Scan for the cell matching the given text and deliver its (X, Y) coordinate at center. 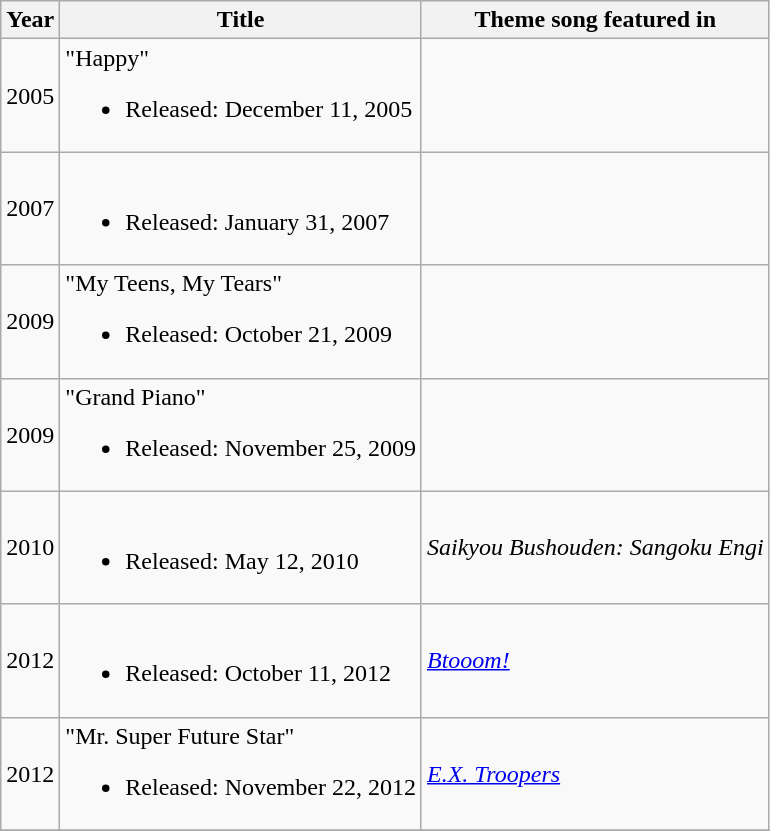
"Mr. Super Future Star"Released: November 22, 2012 (241, 774)
Title (241, 20)
"My Teens, My Tears"Released: October 21, 2009 (241, 322)
Saikyou Bushouden: Sangoku Engi (595, 548)
E.X. Troopers (595, 774)
Theme song featured in (595, 20)
"Grand Piano"Released: November 25, 2009 (241, 434)
Released: October 11, 2012 (241, 660)
Year (30, 20)
Released: January 31, 2007 (241, 208)
2010 (30, 548)
2005 (30, 96)
Btooom! (595, 660)
"Happy"Released: December 11, 2005 (241, 96)
2007 (30, 208)
Released: May 12, 2010 (241, 548)
